Detect which cell encompasses the target text, then output its [X, Y] center coordinate. 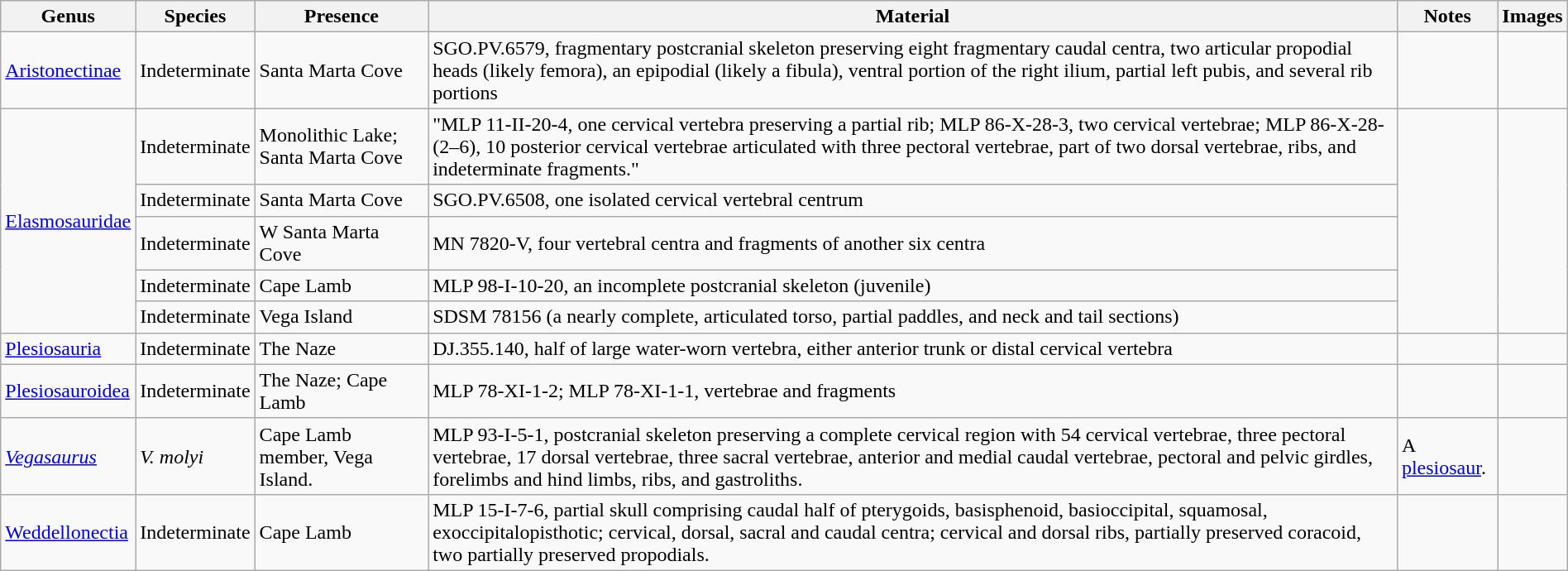
Cape Lamb member, Vega Island. [342, 456]
DJ.355.140, half of large water-worn vertebra, either anterior trunk or distal cervical vertebra [913, 348]
Presence [342, 17]
The Naze [342, 348]
Notes [1447, 17]
Plesiosauroidea [68, 391]
Species [195, 17]
Elasmosauridae [68, 220]
The Naze; Cape Lamb [342, 391]
Monolithic Lake; Santa Marta Cove [342, 146]
V. molyi [195, 456]
A plesiosaur. [1447, 456]
Material [913, 17]
MN 7820-V, four vertebral centra and fragments of another six centra [913, 243]
Vega Island [342, 317]
Plesiosauria [68, 348]
Genus [68, 17]
Images [1532, 17]
SDSM 78156 (a nearly complete, articulated torso, partial paddles, and neck and tail sections) [913, 317]
MLP 78-XI-1-2; MLP 78-XI-1-1, vertebrae and fragments [913, 391]
MLP 98-I-10-20, an incomplete postcranial skeleton (juvenile) [913, 285]
Aristonectinae [68, 70]
Weddellonectia [68, 532]
Vegasaurus [68, 456]
SGO.PV.6508, one isolated cervical vertebral centrum [913, 200]
W Santa Marta Cove [342, 243]
